Determine the [X, Y] coordinate at the center of the cell enclosing the given text.  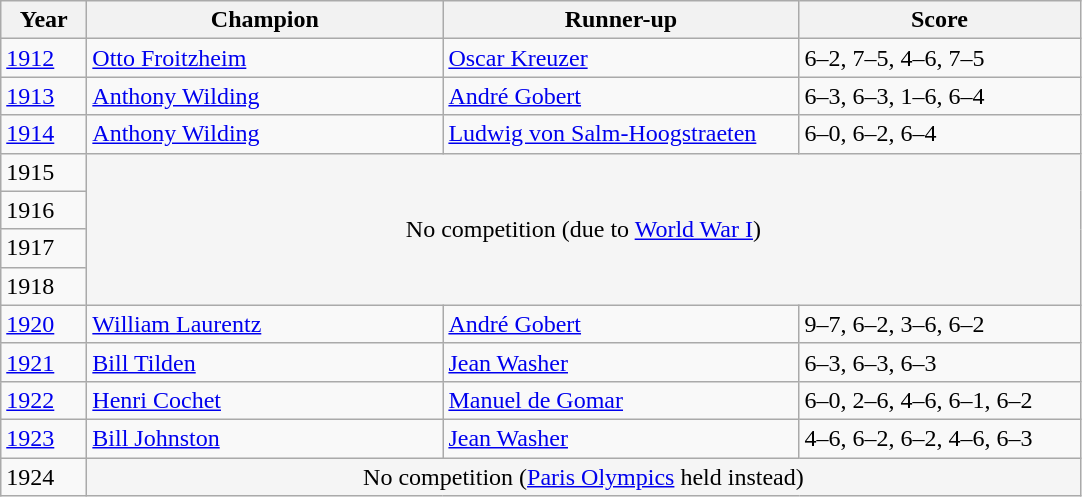
1916 [44, 210]
Ludwig von Salm-Hoogstraeten [621, 134]
Manuel de Gomar [621, 400]
1914 [44, 134]
1921 [44, 362]
6–3, 6–3, 1–6, 6–4 [940, 96]
9–7, 6–2, 3–6, 6–2 [940, 324]
1917 [44, 248]
Year [44, 20]
6–0, 2–6, 4–6, 6–1, 6–2 [940, 400]
1912 [44, 58]
1913 [44, 96]
6–3, 6–3, 6–3 [940, 362]
William Laurentz [265, 324]
6–2, 7–5, 4–6, 7–5 [940, 58]
Score [940, 20]
1918 [44, 286]
No competition (due to World War I) [584, 229]
1924 [44, 477]
Bill Johnston [265, 438]
1920 [44, 324]
1923 [44, 438]
1922 [44, 400]
Henri Cochet [265, 400]
Runner-up [621, 20]
4–6, 6–2, 6–2, 4–6, 6–3 [940, 438]
1915 [44, 172]
No competition (Paris Olympics held instead) [584, 477]
Otto Froitzheim [265, 58]
Oscar Kreuzer [621, 58]
Champion [265, 20]
6–0, 6–2, 6–4 [940, 134]
Bill Tilden [265, 362]
